From the cell containing the given text, extract its center point as (X, Y) coordinate. 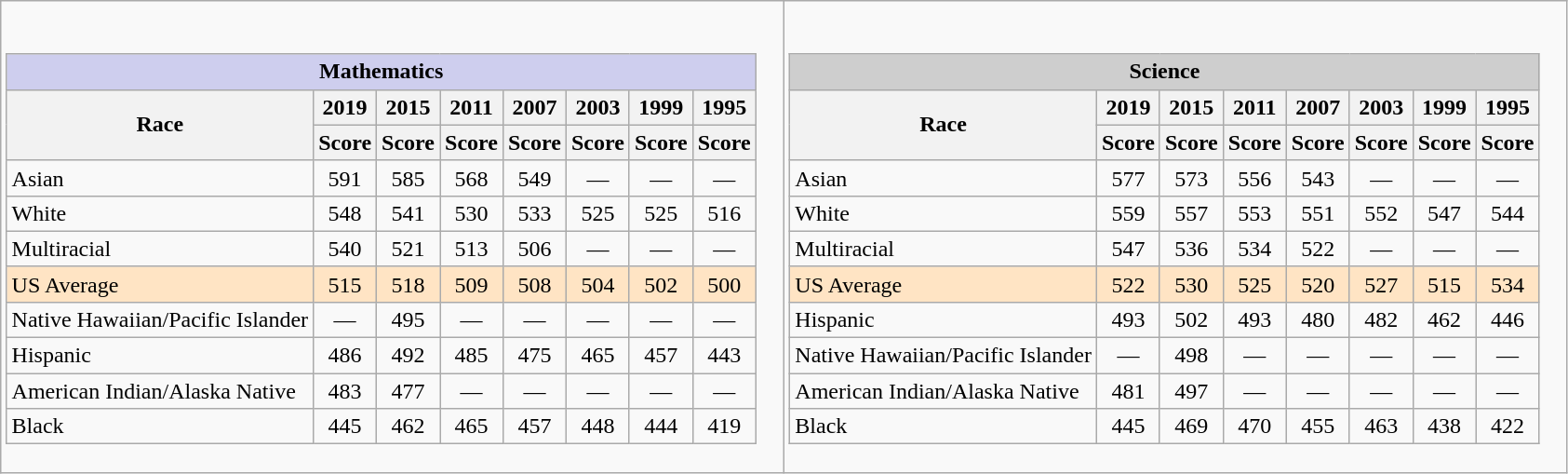
470 (1254, 427)
481 (1128, 391)
553 (1254, 213)
557 (1191, 213)
591 (345, 178)
444 (661, 427)
518 (409, 284)
585 (409, 178)
536 (1191, 249)
568 (472, 178)
509 (472, 284)
513 (472, 249)
506 (534, 249)
497 (1191, 391)
483 (345, 391)
463 (1381, 427)
544 (1508, 213)
Science (1165, 72)
495 (409, 319)
559 (1128, 213)
527 (1381, 284)
508 (534, 284)
533 (534, 213)
516 (724, 213)
446 (1508, 319)
541 (409, 213)
438 (1444, 427)
573 (1191, 178)
443 (724, 356)
556 (1254, 178)
551 (1318, 213)
469 (1191, 427)
521 (409, 249)
540 (345, 249)
Mathematics (382, 72)
477 (409, 391)
543 (1318, 178)
520 (1318, 284)
482 (1381, 319)
455 (1318, 427)
500 (724, 284)
448 (597, 427)
480 (1318, 319)
475 (534, 356)
548 (345, 213)
549 (534, 178)
504 (597, 284)
498 (1191, 356)
486 (345, 356)
485 (472, 356)
577 (1128, 178)
419 (724, 427)
552 (1381, 213)
422 (1508, 427)
492 (409, 356)
